Output the (x, y) coordinate of the center of the cell containing the given text.  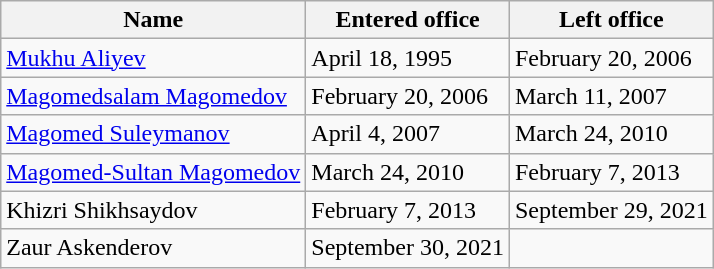
Magomedsalam Magomedov (154, 96)
Left office (611, 20)
Name (154, 20)
Magomed Suleymanov (154, 134)
March 11, 2007 (611, 96)
Magomed-Sultan Magomedov (154, 172)
April 18, 1995 (408, 58)
Zaur Askenderov (154, 248)
Mukhu Aliyev (154, 58)
Entered office (408, 20)
September 30, 2021 (408, 248)
April 4, 2007 (408, 134)
Khizri Shikhsaydov (154, 210)
September 29, 2021 (611, 210)
